Provide the (x, y) coordinate of the cell's center where the given text is located.  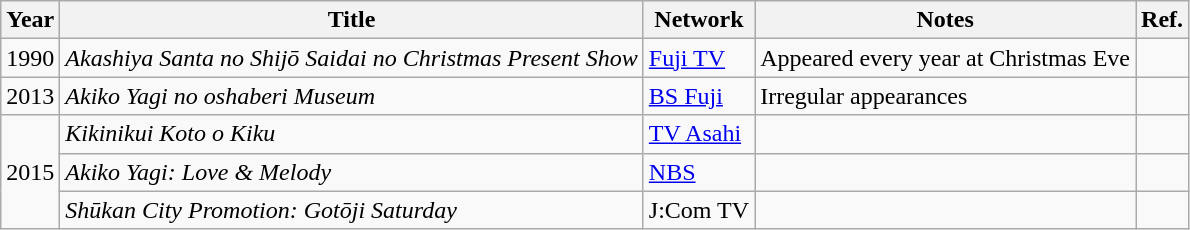
Title (352, 20)
Fuji TV (698, 58)
Ref. (1162, 20)
J:Com TV (698, 210)
Network (698, 20)
Kikinikui Koto o Kiku (352, 134)
Shūkan City Promotion: Gotōji Saturday (352, 210)
Appeared every year at Christmas Eve (946, 58)
Notes (946, 20)
1990 (30, 58)
2013 (30, 96)
NBS (698, 172)
Akiko Yagi no oshaberi Museum (352, 96)
BS Fuji (698, 96)
Irregular appearances (946, 96)
Akiko Yagi: Love & Melody (352, 172)
Akashiya Santa no Shijō Saidai no Christmas Present Show (352, 58)
2015 (30, 172)
Year (30, 20)
TV Asahi (698, 134)
